From the cell containing the given text, extract its center point as (x, y) coordinate. 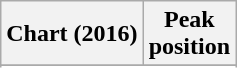
Chart (2016) (72, 34)
Peakposition (189, 34)
